Extract the [X, Y] coordinate from the center of the cell holding the provided text.  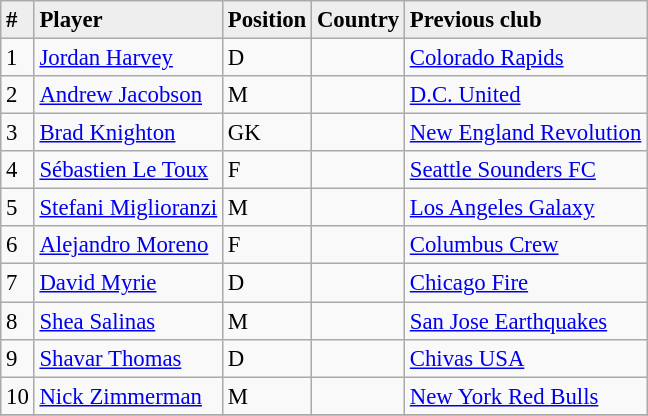
10 [18, 396]
Columbus Crew [525, 245]
Seattle Sounders FC [525, 170]
3 [18, 133]
Stefani Miglioranzi [128, 208]
Player [128, 20]
Alejandro Moreno [128, 245]
Chivas USA [525, 358]
Shavar Thomas [128, 358]
9 [18, 358]
Shea Salinas [128, 321]
Colorado Rapids [525, 58]
Jordan Harvey [128, 58]
GK [268, 133]
Country [358, 20]
2 [18, 95]
New England Revolution [525, 133]
Andrew Jacobson [128, 95]
1 [18, 58]
# [18, 20]
5 [18, 208]
Brad Knighton [128, 133]
Chicago Fire [525, 283]
Position [268, 20]
San Jose Earthquakes [525, 321]
Nick Zimmerman [128, 396]
6 [18, 245]
Sébastien Le Toux [128, 170]
David Myrie [128, 283]
7 [18, 283]
4 [18, 170]
Previous club [525, 20]
Los Angeles Galaxy [525, 208]
New York Red Bulls [525, 396]
D.C. United [525, 95]
8 [18, 321]
